Identify which cell holds the provided text, then report its (X, Y) central coordinate. 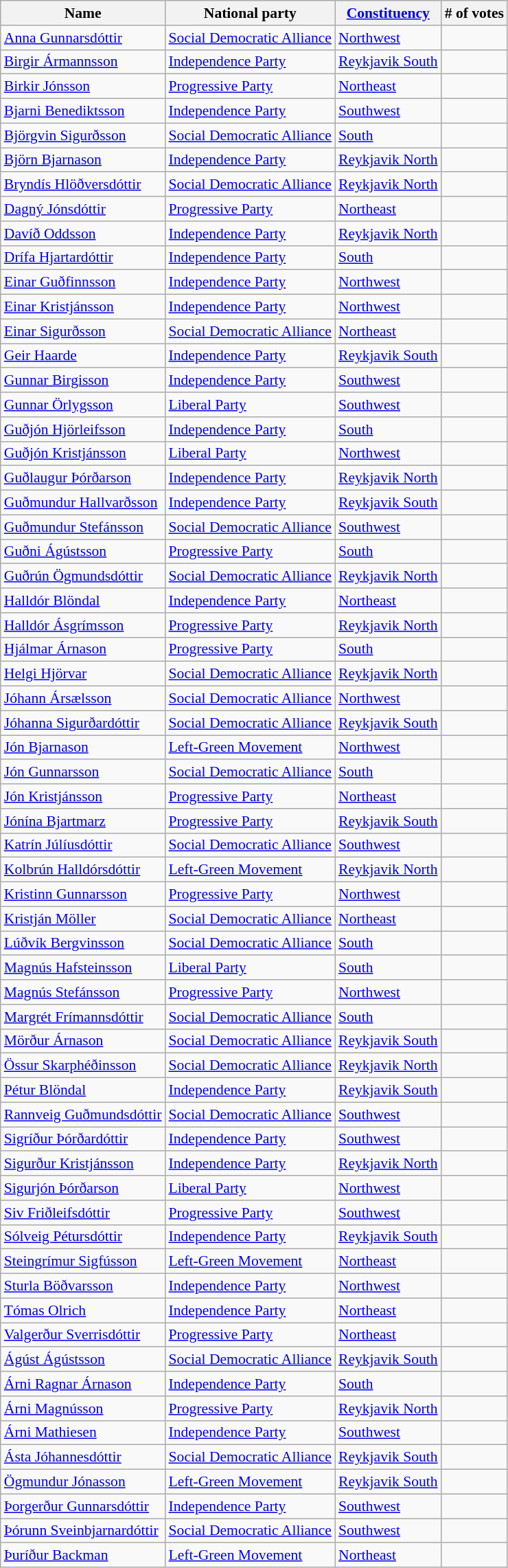
Guðjón Hjörleifsson (83, 429)
Drífa Hjartardóttir (83, 258)
Guðmundur Stefánsson (83, 527)
Dagný Jónsdóttir (83, 209)
Sturla Böðvarsson (83, 1286)
Siv Friðleifsdóttir (83, 1213)
Valgerður Sverrisdóttir (83, 1335)
Einar Sigurðsson (83, 331)
Sólveig Pétursdóttir (83, 1237)
Birgir Ármannsson (83, 62)
Kristinn Gunnarsson (83, 895)
Name (83, 13)
Anna Gunnarsdóttir (83, 38)
Davíð Oddsson (83, 234)
Þórunn Sveinbjarnardóttir (83, 1531)
Guðmundur Hallvarðsson (83, 503)
Guðjón Kristjánsson (83, 453)
Ásta Jóhannesdóttir (83, 1457)
Pétur Blöndal (83, 1090)
Össur Skarphéðinsson (83, 1066)
Sigurjón Þórðarson (83, 1188)
Árni Magnússon (83, 1409)
Jóhann Ársælsson (83, 699)
Margrét Frímannsdóttir (83, 1017)
Mörður Árnason (83, 1041)
Gunnar Birgisson (83, 381)
Jón Bjarnason (83, 748)
Árni Mathiesen (83, 1433)
Sigurður Kristjánsson (83, 1164)
Bjarni Benediktsson (83, 111)
Jóhanna Sigurðardóttir (83, 723)
Kristján Möller (83, 919)
Steingrímur Sigfússon (83, 1262)
Þuríður Backman (83, 1556)
Ögmundur Jónasson (83, 1482)
Jónína Bjartmarz (83, 821)
Björgvin Sigurðsson (83, 135)
Magnús Stefánsson (83, 992)
Bryndís Hlöðversdóttir (83, 185)
Ágúst Ágústsson (83, 1360)
Gunnar Örlygsson (83, 405)
Helgi Hjörvar (83, 674)
Katrín Júlíusdóttir (83, 845)
Magnús Hafsteinsson (83, 968)
Kolbrún Halldórsdóttir (83, 870)
Björn Bjarnason (83, 160)
Hjálmar Árnason (83, 649)
National party (250, 13)
Constituency (389, 13)
Geir Haarde (83, 356)
Þorgerður Gunnarsdóttir (83, 1506)
Guðlaugur Þórðarson (83, 478)
Einar Kristjánsson (83, 307)
Árni Ragnar Árnason (83, 1384)
Guðrún Ögmundsdóttir (83, 576)
Birkir Jónsson (83, 87)
Halldór Ásgrímsson (83, 625)
Tómas Olrich (83, 1310)
Jón Kristjánsson (83, 796)
Lúðvík Bergvinsson (83, 943)
Sigríður Þórðardóttir (83, 1139)
Einar Guðfinnsson (83, 282)
Rannveig Guðmundsdóttir (83, 1115)
Halldór Blöndal (83, 601)
# of votes (474, 13)
Guðni Ágústsson (83, 552)
Jón Gunnarsson (83, 772)
